Find where the given text appears and provide that cell's center as [X, Y] coordinate. 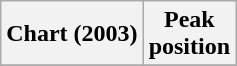
Chart (2003) [72, 34]
Peak position [189, 34]
